Capture the cell that displays the provided text and extract its [X, Y] central coordinate. 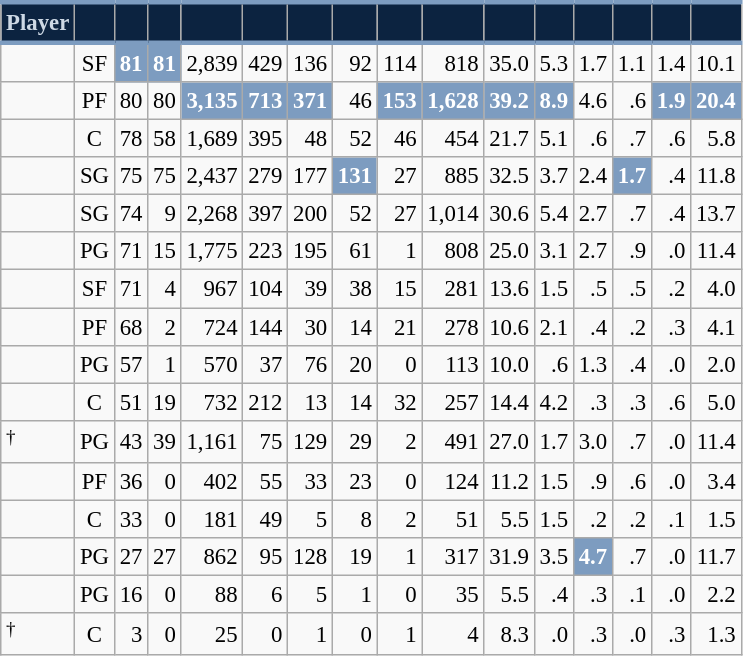
3.0 [592, 441]
1,775 [212, 251]
9 [164, 214]
212 [266, 402]
74 [130, 214]
35 [453, 594]
21.7 [509, 139]
1.1 [632, 62]
13.7 [716, 214]
195 [310, 251]
724 [212, 327]
429 [266, 62]
92 [354, 62]
30 [310, 327]
732 [212, 402]
2.4 [592, 176]
11.2 [509, 482]
1,689 [212, 139]
104 [266, 289]
61 [354, 251]
4.2 [554, 402]
1,628 [453, 101]
21 [400, 327]
13.6 [509, 289]
818 [453, 62]
43 [130, 441]
10.1 [716, 62]
38 [354, 289]
76 [310, 364]
2.0 [716, 364]
31.9 [509, 557]
39.2 [509, 101]
23 [354, 482]
8.3 [509, 634]
131 [354, 176]
30.6 [509, 214]
397 [266, 214]
20 [354, 364]
3.7 [554, 176]
95 [266, 557]
11.8 [716, 176]
3,135 [212, 101]
55 [266, 482]
27.0 [509, 441]
862 [212, 557]
713 [266, 101]
16 [130, 594]
1.4 [672, 62]
885 [453, 176]
317 [453, 557]
58 [164, 139]
88 [212, 594]
13 [310, 402]
1.9 [672, 101]
32 [400, 402]
4.1 [716, 327]
1,014 [453, 214]
11.7 [716, 557]
68 [130, 327]
153 [400, 101]
4.0 [716, 289]
4.6 [592, 101]
5.3 [554, 62]
181 [212, 519]
1,161 [212, 441]
128 [310, 557]
279 [266, 176]
177 [310, 176]
3.4 [716, 482]
36 [130, 482]
371 [310, 101]
10.6 [509, 327]
14.4 [509, 402]
78 [130, 139]
2,268 [212, 214]
29 [354, 441]
491 [453, 441]
25.0 [509, 251]
3 [130, 634]
49 [266, 519]
2.2 [716, 594]
8 [354, 519]
129 [310, 441]
3.1 [554, 251]
32.5 [509, 176]
5.4 [554, 214]
124 [453, 482]
2,839 [212, 62]
8.9 [554, 101]
10.0 [509, 364]
2,437 [212, 176]
281 [453, 289]
257 [453, 402]
35.0 [509, 62]
57 [130, 364]
37 [266, 364]
5.8 [716, 139]
454 [453, 139]
5.0 [716, 402]
25 [212, 634]
808 [453, 251]
48 [310, 139]
Player [38, 22]
3.5 [554, 557]
395 [266, 139]
402 [212, 482]
113 [453, 364]
136 [310, 62]
5.1 [554, 139]
2.1 [554, 327]
144 [266, 327]
4.7 [592, 557]
20.4 [716, 101]
200 [310, 214]
223 [266, 251]
6 [266, 594]
114 [400, 62]
570 [212, 364]
278 [453, 327]
967 [212, 289]
